Find where the given text appears and provide that cell's center as (X, Y) coordinate. 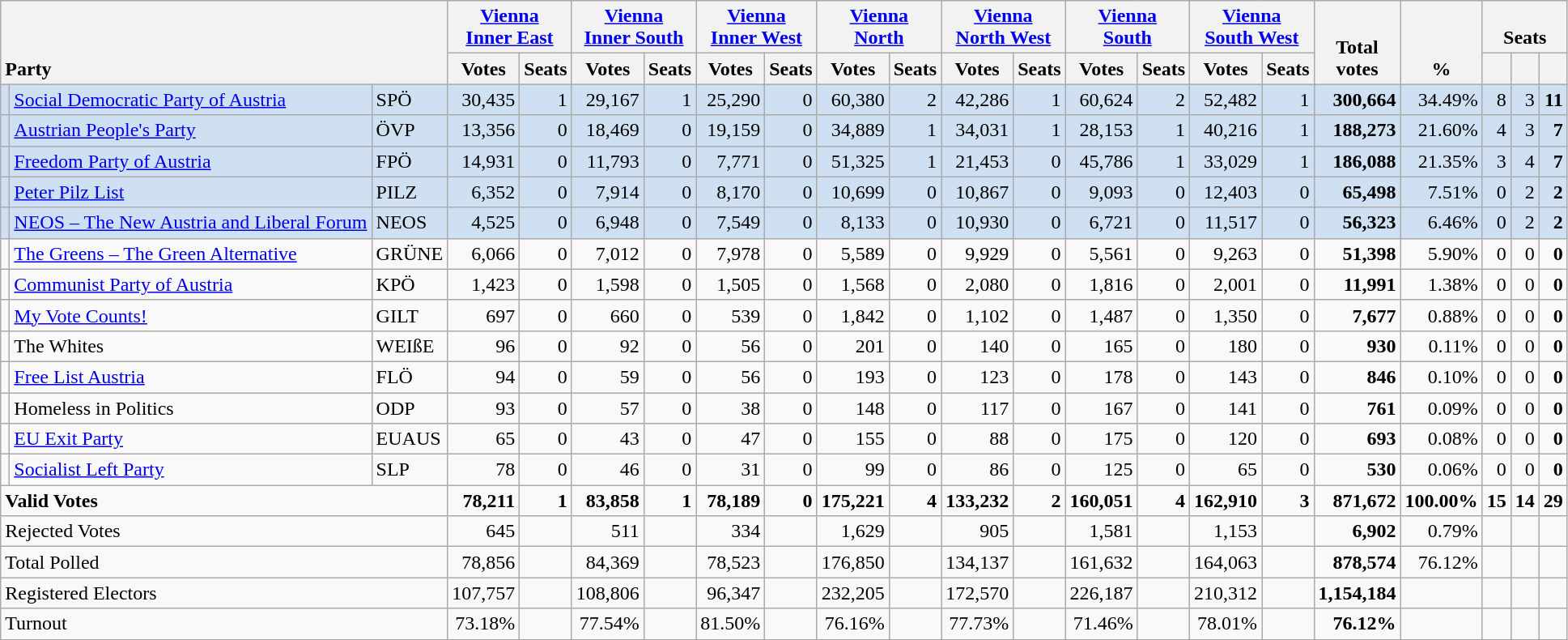
40,216 (1226, 130)
143 (1226, 377)
Free List Austria (191, 377)
Turnout (224, 624)
6,902 (1357, 531)
761 (1357, 407)
117 (978, 407)
% (1441, 42)
697 (484, 315)
ViennaNorth West (1004, 28)
EU Exit Party (191, 439)
88 (978, 439)
ÖVP (410, 130)
42,286 (978, 100)
78.01% (1226, 624)
0.88% (1441, 315)
Total Polled (224, 562)
5,561 (1101, 254)
57 (607, 407)
14 (1525, 501)
11,991 (1357, 284)
77.54% (607, 624)
52,482 (1226, 100)
The Greens – The Green Alternative (191, 254)
8,170 (730, 192)
133,232 (978, 501)
84,369 (607, 562)
34,031 (978, 130)
21.60% (1441, 130)
186,088 (1357, 161)
34,889 (853, 130)
11 (1553, 100)
6,066 (484, 254)
28,153 (1101, 130)
165 (1101, 346)
123 (978, 377)
10,867 (978, 192)
NEOS – The New Austria and Liberal Forum (191, 223)
645 (484, 531)
30,435 (484, 100)
10,930 (978, 223)
29,167 (607, 100)
334 (730, 531)
My Vote Counts! (191, 315)
193 (853, 377)
Peter Pilz List (191, 192)
33,029 (1226, 161)
FLÖ (410, 377)
5.90% (1441, 254)
92 (607, 346)
1,816 (1101, 284)
7,677 (1357, 315)
Totalvotes (1357, 42)
188,273 (1357, 130)
51,325 (853, 161)
11,793 (607, 161)
25,290 (730, 100)
0.10% (1441, 377)
34.49% (1441, 100)
160,051 (1101, 501)
GILT (410, 315)
210,312 (1226, 593)
Social Democratic Party of Austria (191, 100)
0.79% (1441, 531)
1,581 (1101, 531)
1.38% (1441, 284)
172,570 (978, 593)
2,080 (978, 284)
178 (1101, 377)
45,786 (1101, 161)
140 (978, 346)
201 (853, 346)
65,498 (1357, 192)
96 (484, 346)
8 (1496, 100)
Party (224, 42)
31 (730, 470)
76.16% (853, 624)
161,632 (1101, 562)
The Whites (191, 346)
81.50% (730, 624)
167 (1101, 407)
1,423 (484, 284)
226,187 (1101, 593)
6,721 (1101, 223)
38 (730, 407)
21.35% (1441, 161)
FPÖ (410, 161)
4,525 (484, 223)
1,350 (1226, 315)
Homeless in Politics (191, 407)
2,001 (1226, 284)
141 (1226, 407)
ViennaSouth West (1251, 28)
19,159 (730, 130)
29 (1553, 501)
86 (978, 470)
1,154,184 (1357, 593)
108,806 (607, 593)
60,624 (1101, 100)
660 (607, 315)
1,629 (853, 531)
148 (853, 407)
21,453 (978, 161)
176,850 (853, 562)
78,523 (730, 562)
ViennaInner South (633, 28)
693 (1357, 439)
ViennaInner West (756, 28)
SLP (410, 470)
1,842 (853, 315)
Valid Votes (224, 501)
43 (607, 439)
164,063 (1226, 562)
1,102 (978, 315)
100.00% (1441, 501)
Communist Party of Austria (191, 284)
Austrian People's Party (191, 130)
232,205 (853, 593)
125 (1101, 470)
WEIßE (410, 346)
846 (1357, 377)
0.09% (1441, 407)
51,398 (1357, 254)
60,380 (853, 100)
511 (607, 531)
6,352 (484, 192)
Freedom Party of Austria (191, 161)
7,549 (730, 223)
ViennaInner East (510, 28)
94 (484, 377)
530 (1357, 470)
175,221 (853, 501)
78,856 (484, 562)
93 (484, 407)
9,263 (1226, 254)
6,948 (607, 223)
7,771 (730, 161)
120 (1226, 439)
1,153 (1226, 531)
1,505 (730, 284)
134,137 (978, 562)
7,012 (607, 254)
EUAUS (410, 439)
47 (730, 439)
8,133 (853, 223)
539 (730, 315)
GRÜNE (410, 254)
KPÖ (410, 284)
1,598 (607, 284)
300,664 (1357, 100)
ViennaSouth (1127, 28)
11,517 (1226, 223)
Registered Electors (224, 593)
NEOS (410, 223)
155 (853, 439)
59 (607, 377)
9,929 (978, 254)
18,469 (607, 130)
Rejected Votes (224, 531)
905 (978, 531)
ViennaNorth (879, 28)
9,093 (1101, 192)
0.08% (1441, 439)
5,589 (853, 254)
930 (1357, 346)
1,487 (1101, 315)
PILZ (410, 192)
12,403 (1226, 192)
6.46% (1441, 223)
78 (484, 470)
78,211 (484, 501)
83,858 (607, 501)
77.73% (978, 624)
7.51% (1441, 192)
871,672 (1357, 501)
10,699 (853, 192)
878,574 (1357, 562)
46 (607, 470)
73.18% (484, 624)
180 (1226, 346)
Socialist Left Party (191, 470)
99 (853, 470)
14,931 (484, 161)
7,978 (730, 254)
78,189 (730, 501)
107,757 (484, 593)
SPÖ (410, 100)
1,568 (853, 284)
0.06% (1441, 470)
96,347 (730, 593)
56,323 (1357, 223)
15 (1496, 501)
13,356 (484, 130)
175 (1101, 439)
0.11% (1441, 346)
71.46% (1101, 624)
ODP (410, 407)
7,914 (607, 192)
162,910 (1226, 501)
